Find where the given text appears and provide that cell's center as (x, y) coordinate. 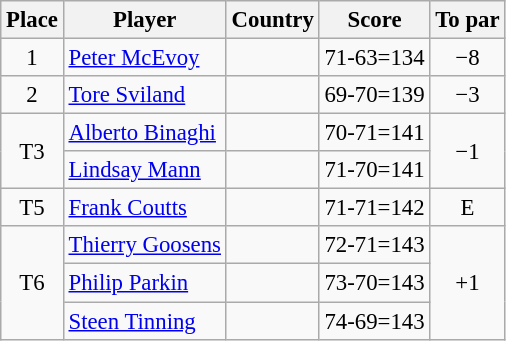
71-70=141 (374, 170)
T6 (32, 282)
2 (32, 95)
1 (32, 58)
−3 (468, 95)
Steen Tinning (144, 321)
To par (468, 20)
71-63=134 (374, 58)
−1 (468, 152)
71-71=142 (374, 208)
T3 (32, 152)
73-70=143 (374, 283)
Tore Sviland (144, 95)
74-69=143 (374, 321)
Thierry Goosens (144, 245)
E (468, 208)
T5 (32, 208)
Country (272, 20)
Player (144, 20)
Place (32, 20)
Alberto Binaghi (144, 133)
70-71=141 (374, 133)
Philip Parkin (144, 283)
Frank Coutts (144, 208)
−8 (468, 58)
72-71=143 (374, 245)
Score (374, 20)
+1 (468, 282)
69-70=139 (374, 95)
Peter McEvoy (144, 58)
Lindsay Mann (144, 170)
